Provide the [x, y] coordinate of the cell's center where the given text is located.  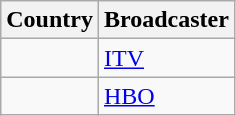
ITV [166, 58]
Broadcaster [166, 20]
Country [50, 20]
HBO [166, 96]
